Determine the (x, y) coordinate at the center of the cell enclosing the given text.  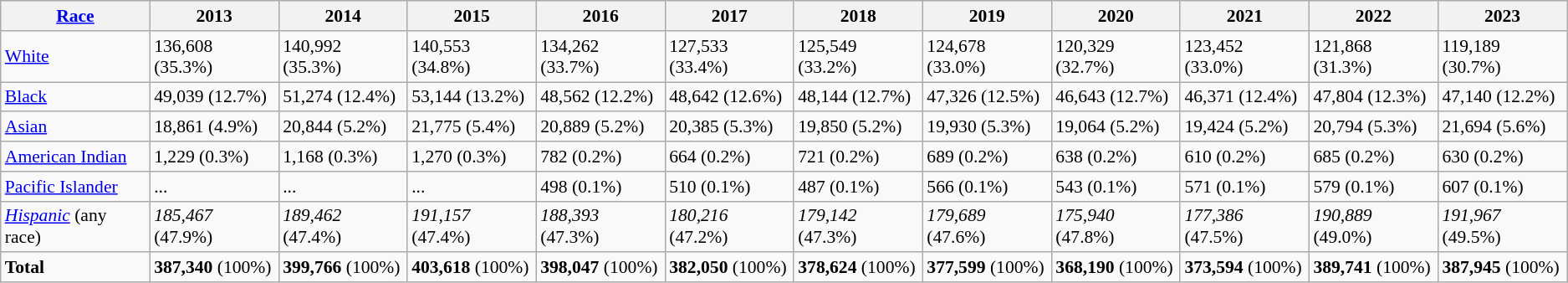
Asian (75, 127)
124,678 (33.0%) (987, 57)
630 (0.2%) (1502, 157)
389,741 (100%) (1373, 268)
566 (0.1%) (987, 187)
19,424 (5.2%) (1244, 127)
53,144 (13.2%) (472, 97)
19,064 (5.2%) (1116, 127)
48,144 (12.7%) (858, 97)
1,270 (0.3%) (472, 157)
2014 (343, 16)
2022 (1373, 16)
543 (0.1%) (1116, 187)
1,229 (0.3%) (214, 157)
179,689 (47.6%) (987, 226)
398,047 (100%) (600, 268)
2018 (858, 16)
579 (0.1%) (1373, 187)
487 (0.1%) (858, 187)
189,462 (47.4%) (343, 226)
373,594 (100%) (1244, 268)
19,850 (5.2%) (858, 127)
180,216 (47.2%) (729, 226)
46,371 (12.4%) (1244, 97)
377,599 (100%) (987, 268)
177,386 (47.5%) (1244, 226)
20,889 (5.2%) (600, 127)
191,967 (49.5%) (1502, 226)
48,642 (12.6%) (729, 97)
378,624 (100%) (858, 268)
403,618 (100%) (472, 268)
179,142 (47.3%) (858, 226)
689 (0.2%) (987, 157)
Black (75, 97)
685 (0.2%) (1373, 157)
2019 (987, 16)
782 (0.2%) (600, 157)
190,889 (49.0%) (1373, 226)
638 (0.2%) (1116, 157)
136,608 (35.3%) (214, 57)
21,775 (5.4%) (472, 127)
498 (0.1%) (600, 187)
49,039 (12.7%) (214, 97)
Race (75, 16)
American Indian (75, 157)
119,189 (30.7%) (1502, 57)
51,274 (12.4%) (343, 97)
2023 (1502, 16)
2015 (472, 16)
21,694 (5.6%) (1502, 127)
387,340 (100%) (214, 268)
191,157 (47.4%) (472, 226)
47,140 (12.2%) (1502, 97)
Hispanic (any race) (75, 226)
721 (0.2%) (858, 157)
20,844 (5.2%) (343, 127)
46,643 (12.7%) (1116, 97)
20,794 (5.3%) (1373, 127)
188,393 (47.3%) (600, 226)
510 (0.1%) (729, 187)
Pacific Islander (75, 187)
140,553 (34.8%) (472, 57)
18,861 (4.9%) (214, 127)
2020 (1116, 16)
47,804 (12.3%) (1373, 97)
1,168 (0.3%) (343, 157)
2016 (600, 16)
134,262 (33.7%) (600, 57)
399,766 (100%) (343, 268)
20,385 (5.3%) (729, 127)
127,533 (33.4%) (729, 57)
140,992 (35.3%) (343, 57)
382,050 (100%) (729, 268)
610 (0.2%) (1244, 157)
19,930 (5.3%) (987, 127)
121,868 (31.3%) (1373, 57)
571 (0.1%) (1244, 187)
2021 (1244, 16)
664 (0.2%) (729, 157)
368,190 (100%) (1116, 268)
175,940 (47.8%) (1116, 226)
120,329 (32.7%) (1116, 57)
Total (75, 268)
123,452 (33.0%) (1244, 57)
47,326 (12.5%) (987, 97)
185,467 (47.9%) (214, 226)
2013 (214, 16)
48,562 (12.2%) (600, 97)
607 (0.1%) (1502, 187)
125,549 (33.2%) (858, 57)
387,945 (100%) (1502, 268)
White (75, 57)
2017 (729, 16)
